Extract the [X, Y] coordinate from the center of the cell holding the provided text.  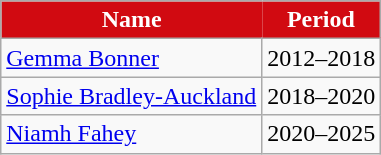
Sophie Bradley-Auckland [132, 96]
Niamh Fahey [132, 134]
2012–2018 [322, 58]
Period [322, 20]
2020–2025 [322, 134]
Name [132, 20]
2018–2020 [322, 96]
Gemma Bonner [132, 58]
